Output the (X, Y) coordinate of the center of the cell containing the given text.  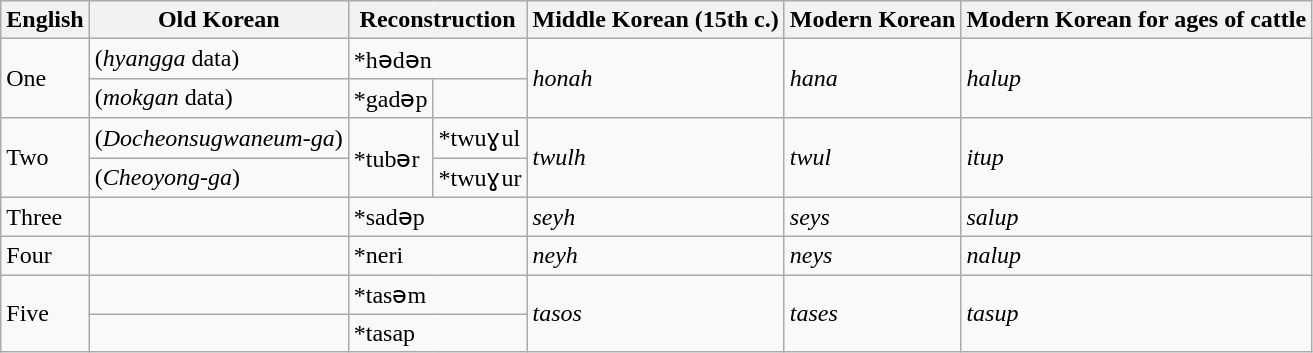
English (45, 20)
salup (1136, 217)
seyh (656, 217)
Old Korean (218, 20)
Middle Korean (15th c.) (656, 20)
*twuɣul (480, 138)
One (45, 78)
*hədən (438, 59)
twul (872, 158)
Three (45, 217)
Reconstruction (438, 20)
nalup (1136, 256)
itup (1136, 158)
Five (45, 314)
neyh (656, 256)
(Docheonsugwaneum-ga) (218, 138)
Modern Korean (872, 20)
twulh (656, 158)
honah (656, 78)
(Cheoyong-ga) (218, 178)
(mokgan data) (218, 98)
Two (45, 158)
seys (872, 217)
hana (872, 78)
neys (872, 256)
tasup (1136, 314)
*sadəp (438, 217)
*gadəp (390, 98)
*tubər (390, 158)
*tasap (438, 333)
*twuɣur (480, 178)
tases (872, 314)
*tasəm (438, 295)
*neri (438, 256)
(hyangga data) (218, 59)
Four (45, 256)
tasos (656, 314)
halup (1136, 78)
Modern Korean for ages of cattle (1136, 20)
